Extract the (X, Y) coordinate from the center of the cell holding the provided text.  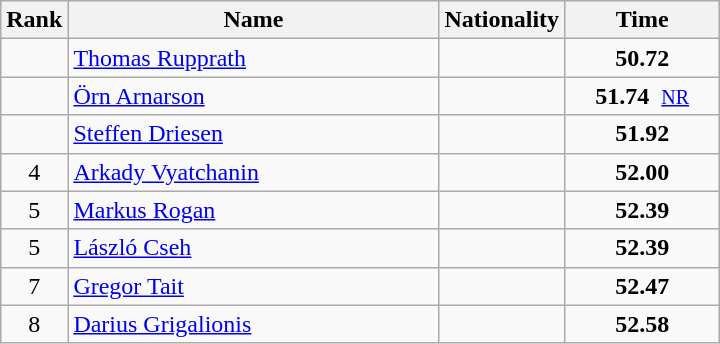
Örn Arnarson (254, 96)
Nationality (502, 20)
László Cseh (254, 248)
52.58 (642, 324)
Time (642, 20)
51.92 (642, 134)
51.74 NR (642, 96)
Arkady Vyatchanin (254, 172)
Steffen Driesen (254, 134)
50.72 (642, 58)
4 (34, 172)
52.00 (642, 172)
52.47 (642, 286)
Markus Rogan (254, 210)
Gregor Tait (254, 286)
Thomas Rupprath (254, 58)
Rank (34, 20)
7 (34, 286)
Name (254, 20)
8 (34, 324)
Darius Grigalionis (254, 324)
